From the cell containing the given text, extract its center point as (x, y) coordinate. 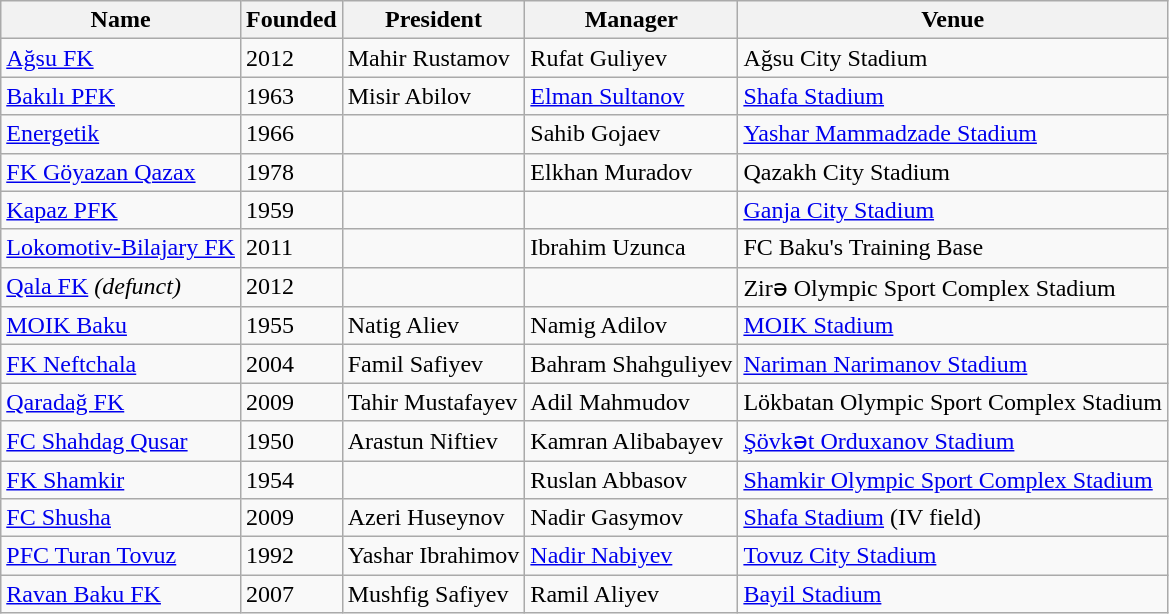
Qaradağ FK (121, 402)
Rufat Guliyev (632, 58)
Bakılı PFK (121, 96)
2004 (291, 364)
Azeri Huseynov (434, 518)
Namig Adilov (632, 326)
FC Shahdag Qusar (121, 441)
FC Shusha (121, 518)
Ağsu City Stadium (953, 58)
FK Shamkir (121, 479)
MOIK Stadium (953, 326)
1955 (291, 326)
Famil Safiyev (434, 364)
Shafa Stadium (953, 96)
2011 (291, 248)
Mushfig Safiyev (434, 594)
MOIK Baku (121, 326)
Ganja City Stadium (953, 210)
Yashar Ibrahimov (434, 556)
1954 (291, 479)
Ağsu FK (121, 58)
Misir Abilov (434, 96)
Name (121, 20)
Adil Mahmudov (632, 402)
Lökbatan Olympic Sport Complex Stadium (953, 402)
Ramil Aliyev (632, 594)
Sahib Gojaev (632, 134)
Yashar Mammadzade Stadium (953, 134)
Zirə Olympic Sport Complex Stadium (953, 287)
Ruslan Abbasov (632, 479)
2007 (291, 594)
Ravan Baku FK (121, 594)
Tovuz City Stadium (953, 556)
1966 (291, 134)
Natig Aliev (434, 326)
Founded (291, 20)
Qala FK (defunct) (121, 287)
Kamran Alibabayev (632, 441)
Kapaz PFK (121, 210)
Elkhan Muradov (632, 172)
FK Göyazan Qazax (121, 172)
Qazakh City Stadium (953, 172)
Tahir Mustafayev (434, 402)
FK Neftchala (121, 364)
Şövkət Orduxanov Stadium (953, 441)
President (434, 20)
1978 (291, 172)
PFC Turan Tovuz (121, 556)
Manager (632, 20)
Bahram Shahguliyev (632, 364)
Elman Sultanov (632, 96)
Bayil Stadium (953, 594)
1992 (291, 556)
Nariman Narimanov Stadium (953, 364)
Shamkir Olympic Sport Complex Stadium (953, 479)
1950 (291, 441)
FC Baku's Training Base (953, 248)
Energetik (121, 134)
Lokomotiv-Bilajary FK (121, 248)
Arastun Niftiev (434, 441)
Venue (953, 20)
Nadir Nabiyev (632, 556)
Nadir Gasymov (632, 518)
1963 (291, 96)
Ibrahim Uzunca (632, 248)
Shafa Stadium (IV field) (953, 518)
1959 (291, 210)
Mahir Rustamov (434, 58)
